Pinpoint the cell where the given text exists, returning its [x, y] midpoint coordinate. 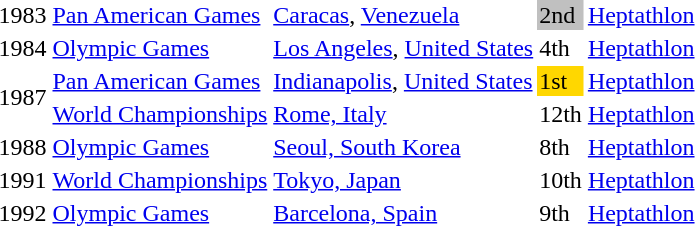
2nd [561, 15]
Rome, Italy [404, 114]
Seoul, South Korea [404, 147]
Indianapolis, United States [404, 81]
8th [561, 147]
12th [561, 114]
1st [561, 81]
4th [561, 48]
Caracas, Venezuela [404, 15]
10th [561, 180]
Los Angeles, United States [404, 48]
Tokyo, Japan [404, 180]
